Provide the [X, Y] coordinate of the cell's center where the given text is located.  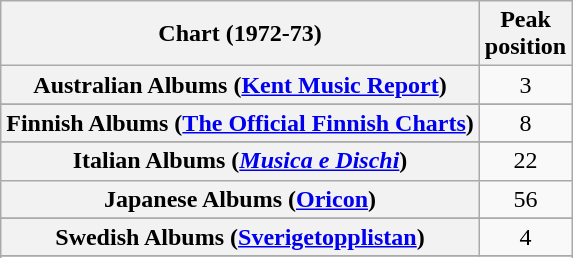
56 [525, 199]
Finnish Albums (The Official Finnish Charts) [240, 123]
Australian Albums (Kent Music Report) [240, 85]
3 [525, 85]
22 [525, 161]
Japanese Albums (Oricon) [240, 199]
4 [525, 237]
8 [525, 123]
Peak position [525, 34]
Chart (1972-73) [240, 34]
Swedish Albums (Sverigetopplistan) [240, 237]
Italian Albums (Musica e Dischi) [240, 161]
